Return (X, Y) of the center of cell containing provided text 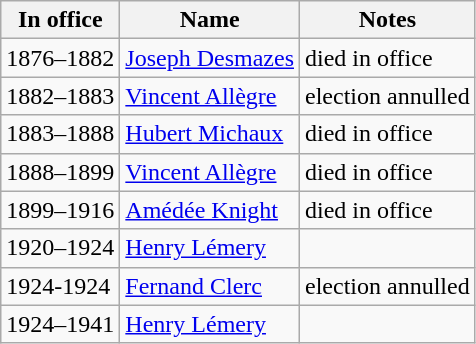
1882–1883 (60, 96)
1924-1924 (60, 286)
Fernand Clerc (210, 286)
1899–1916 (60, 210)
1888–1899 (60, 172)
In office (60, 20)
1920–1924 (60, 248)
Name (210, 20)
1883–1888 (60, 134)
Joseph Desmazes (210, 58)
1876–1882 (60, 58)
Notes (388, 20)
Amédée Knight (210, 210)
1924–1941 (60, 324)
Hubert Michaux (210, 134)
